Capture the cell that displays the provided text and extract its [x, y] central coordinate. 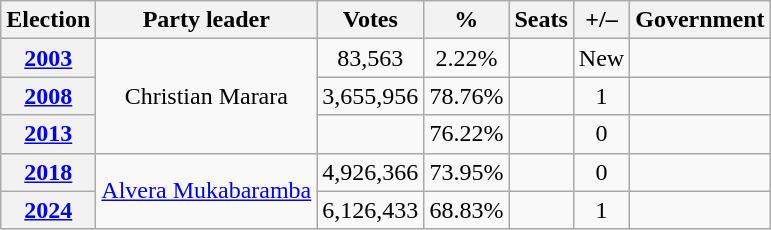
2018 [48, 172]
+/– [601, 20]
New [601, 58]
3,655,956 [370, 96]
Christian Marara [206, 96]
2008 [48, 96]
Votes [370, 20]
68.83% [466, 210]
76.22% [466, 134]
4,926,366 [370, 172]
78.76% [466, 96]
73.95% [466, 172]
2003 [48, 58]
Election [48, 20]
% [466, 20]
Alvera Mukabaramba [206, 191]
Party leader [206, 20]
2024 [48, 210]
83,563 [370, 58]
Government [700, 20]
6,126,433 [370, 210]
2013 [48, 134]
2.22% [466, 58]
Seats [541, 20]
